Scan for the cell matching the given text and deliver its (x, y) coordinate at center. 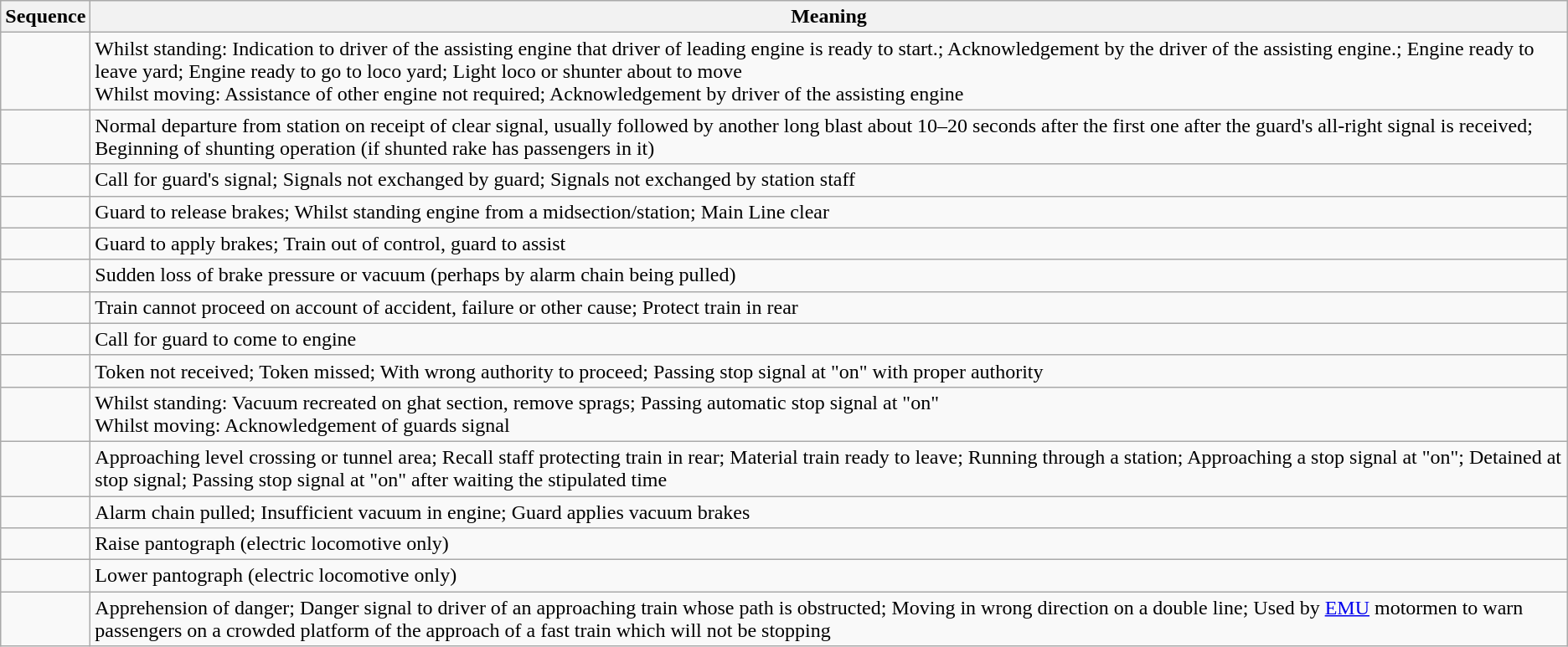
Guard to release brakes; Whilst standing engine from a midsection/station; Main Line clear (829, 212)
Sequence (45, 17)
Meaning (829, 17)
Sudden loss of brake pressure or vacuum (perhaps by alarm chain being pulled) (829, 275)
Raise pantograph (electric locomotive only) (829, 544)
Guard to apply brakes; Train out of control, guard to assist (829, 244)
Alarm chain pulled; Insufficient vacuum in engine; Guard applies vacuum brakes (829, 511)
Token not received; Token missed; With wrong authority to proceed; Passing stop signal at "on" with proper authority (829, 371)
Train cannot proceed on account of accident, failure or other cause; Protect train in rear (829, 307)
Lower pantograph (electric locomotive only) (829, 576)
Call for guard to come to engine (829, 339)
Call for guard's signal; Signals not exchanged by guard; Signals not exchanged by station staff (829, 180)
